Detect which cell encompasses the target text, then output its (X, Y) center coordinate. 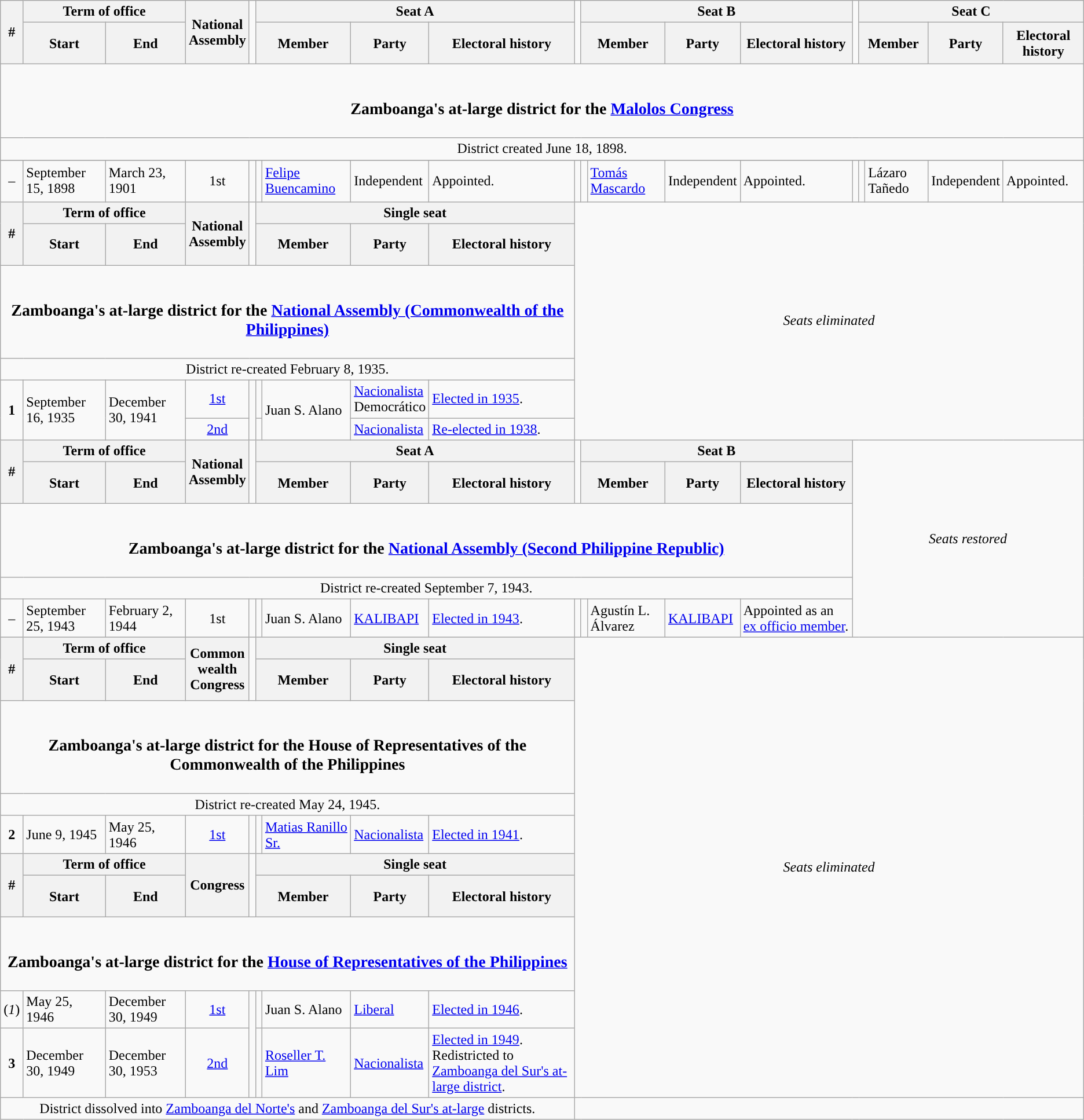
3 (12, 1063)
Elected in 1935. (501, 398)
Liberal (390, 1010)
September 16, 1935 (64, 410)
Tomás Mascardo (626, 181)
September 25, 1943 (64, 618)
June 9, 1945 (64, 834)
Zamboanga's at-large district for the National Assembly (Commonwealth of the Philippines) (287, 312)
December 30, 1941 (145, 410)
Agustín L. Álvarez (626, 618)
Congress (217, 885)
1 (12, 410)
CommonwealthCongress (217, 669)
Appointed as an ex officio member. (796, 618)
District created June 18, 1898. (542, 149)
District dissolved into Zamboanga del Norte's and Zamboanga del Sur's at-large districts. (287, 1108)
Felipe Buencamino (306, 181)
District re-created May 24, 1945. (287, 804)
Roseller T. Lim (306, 1063)
September 15, 1898 (64, 181)
Elected in 1949.Redistricted to Zamboanga del Sur's at-large district. (501, 1063)
Seat C (971, 12)
Zamboanga's at-large district for the National Assembly (Second Philippine Republic) (426, 541)
Re-elected in 1938. (501, 429)
Lázaro Tañedo (896, 181)
Elected in 1941. (501, 834)
March 23, 1901 (145, 181)
Seats restored (968, 539)
February 2, 1944 (145, 618)
2 (12, 834)
NacionalistaDemocrático (390, 398)
Zamboanga's at-large district for the Malolos Congress (542, 101)
Zamboanga's at-large district for the House of Representatives of the Philippines (287, 953)
Elected in 1943. (501, 618)
District re-created September 7, 1943. (426, 588)
District re-created February 8, 1935. (287, 369)
Elected in 1946. (501, 1010)
December 30, 1953 (145, 1063)
Zamboanga's at-large district for the House of Representatives of the Commonwealth of the Philippines (287, 747)
Matias Ranillo Sr. (306, 834)
(1) (12, 1010)
